Locate the cell with the specified text and output its [x, y] center coordinate. 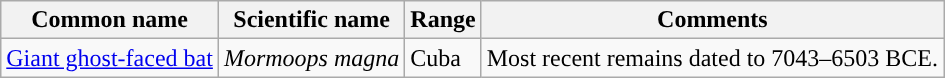
Scientific name [311, 20]
Giant ghost-faced bat [110, 58]
Comments [712, 20]
Mormoops magna [311, 58]
Cuba [443, 58]
Common name [110, 20]
Range [443, 20]
Most recent remains dated to 7043–6503 BCE. [712, 58]
